Determine the [x, y] coordinate at the center of the cell enclosing the given text.  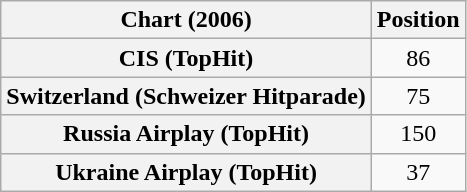
Chart (2006) [186, 20]
Russia Airplay (TopHit) [186, 134]
Switzerland (Schweizer Hitparade) [186, 96]
Position [418, 20]
150 [418, 134]
86 [418, 58]
75 [418, 96]
37 [418, 172]
Ukraine Airplay (TopHit) [186, 172]
CIS (TopHit) [186, 58]
